Detect which cell encompasses the target text, then output its (X, Y) center coordinate. 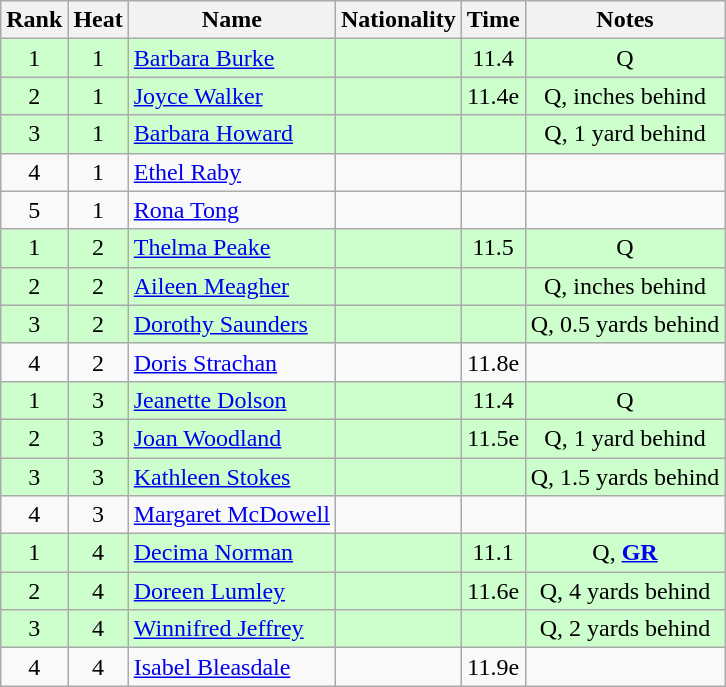
Winnifred Jeffrey (232, 629)
Heat (98, 20)
11.6e (493, 591)
11.5e (493, 438)
Doris Strachan (232, 362)
Joan Woodland (232, 438)
11.9e (493, 667)
Jeanette Dolson (232, 400)
Isabel Bleasdale (232, 667)
Name (232, 20)
Margaret McDowell (232, 515)
Kathleen Stokes (232, 477)
11.5 (493, 248)
Doreen Lumley (232, 591)
Barbara Howard (232, 134)
Ethel Raby (232, 172)
Q, GR (625, 553)
Rona Tong (232, 210)
Joyce Walker (232, 96)
Aileen Meagher (232, 286)
Q, 2 yards behind (625, 629)
Time (493, 20)
Dorothy Saunders (232, 324)
Barbara Burke (232, 58)
Q, 0.5 yards behind (625, 324)
11.8e (493, 362)
Decima Norman (232, 553)
5 (34, 210)
Q, 1.5 yards behind (625, 477)
Thelma Peake (232, 248)
Rank (34, 20)
11.1 (493, 553)
Notes (625, 20)
11.4e (493, 96)
Q, 4 yards behind (625, 591)
Nationality (398, 20)
